Detect which cell encompasses the target text, then output its (x, y) center coordinate. 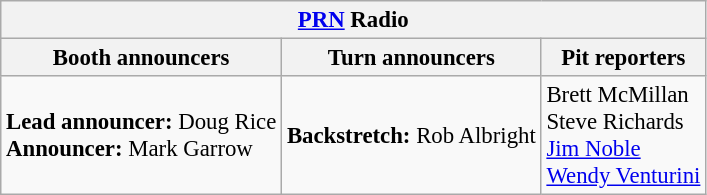
Turn announcers (412, 58)
Backstretch: Rob Albright (412, 136)
Brett McMillanSteve RichardsJim NobleWendy Venturini (624, 136)
Booth announcers (142, 58)
Lead announcer: Doug RiceAnnouncer: Mark Garrow (142, 136)
Pit reporters (624, 58)
PRN Radio (354, 20)
